Identify which cell holds the provided text, then report its (x, y) central coordinate. 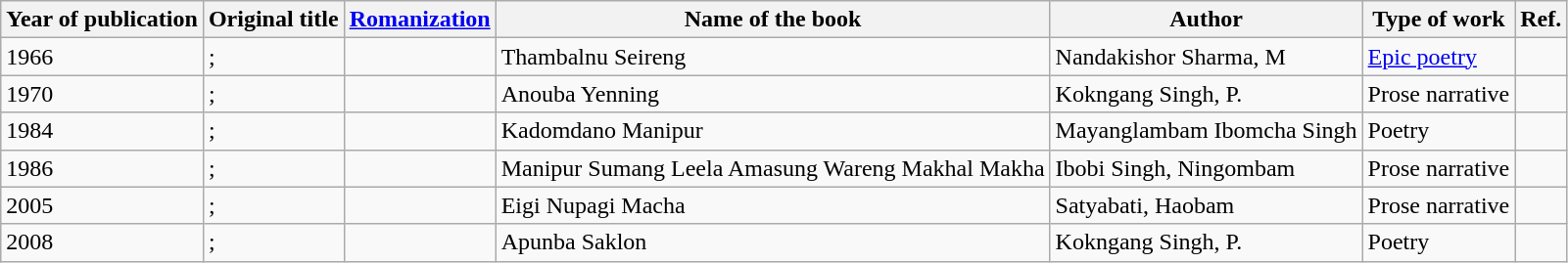
Original title (273, 20)
1984 (102, 131)
1986 (102, 168)
Type of work (1439, 20)
Anouba Yenning (773, 94)
Name of the book (773, 20)
Thambalnu Seireng (773, 57)
Kadomdano Manipur (773, 131)
1966 (102, 57)
Epic poetry (1439, 57)
Ref. (1542, 20)
Ibobi Singh, Ningombam (1207, 168)
Author (1207, 20)
Year of publication (102, 20)
Romanization (419, 20)
Eigi Nupagi Macha (773, 205)
1970 (102, 94)
Nandakishor Sharma, M (1207, 57)
Mayanglambam Ibomcha Singh (1207, 131)
2008 (102, 242)
Manipur Sumang Leela Amasung Wareng Makhal Makha (773, 168)
Apunba Saklon (773, 242)
2005 (102, 205)
Satyabati, Haobam (1207, 205)
